For the text-containing cell, return its midpoint in [X, Y] coordinate format. 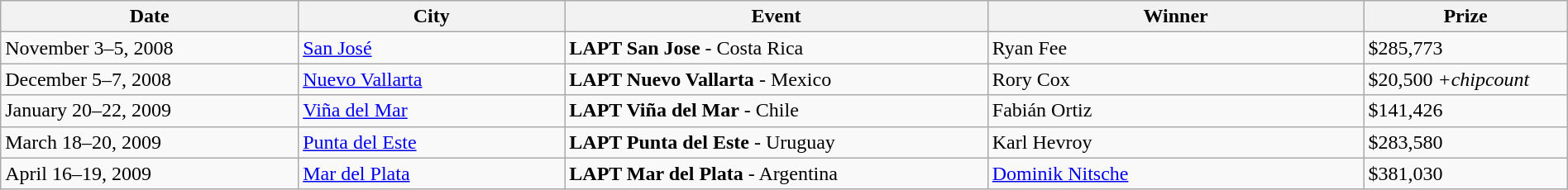
Punta del Este [432, 142]
LAPT Nuevo Vallarta - Mexico [777, 79]
March 18–20, 2009 [150, 142]
Fabián Ortiz [1176, 111]
Rory Cox [1176, 79]
Viña del Mar [432, 111]
Ryan Fee [1176, 48]
LAPT Mar del Plata - Argentina [777, 173]
Date [150, 17]
Event [777, 17]
$283,580 [1465, 142]
Winner [1176, 17]
LAPT Punta del Este - Uruguay [777, 142]
LAPT Viña del Mar - Chile [777, 111]
April 16–19, 2009 [150, 173]
$20,500 +chipcount [1465, 79]
Karl Hevroy [1176, 142]
Dominik Nitsche [1176, 173]
January 20–22, 2009 [150, 111]
$285,773 [1465, 48]
$141,426 [1465, 111]
Prize [1465, 17]
City [432, 17]
December 5–7, 2008 [150, 79]
$381,030 [1465, 173]
Nuevo Vallarta [432, 79]
Mar del Plata [432, 173]
San José [432, 48]
November 3–5, 2008 [150, 48]
LAPT San Jose - Costa Rica [777, 48]
